For the text-containing cell, return its midpoint in (x, y) coordinate format. 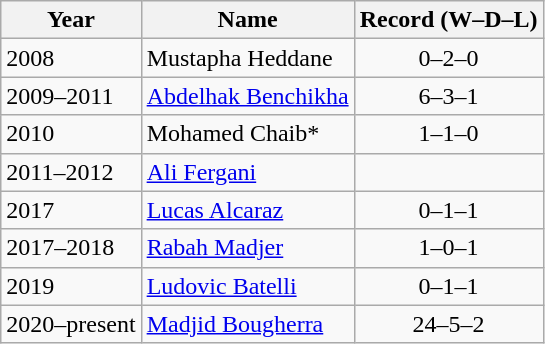
1–0–1 (448, 248)
Mustapha Heddane (248, 58)
Rabah Madjer (248, 248)
Mohamed Chaib* (248, 134)
Lucas Alcaraz (248, 210)
Record (W–D–L) (448, 20)
1–1–0 (448, 134)
Name (248, 20)
2010 (71, 134)
2008 (71, 58)
Year (71, 20)
2020–present (71, 324)
2011–2012 (71, 172)
Madjid Bougherra (248, 324)
24–5–2 (448, 324)
Ludovic Batelli (248, 286)
2017 (71, 210)
0–2–0 (448, 58)
2009–2011 (71, 96)
Ali Fergani (248, 172)
2019 (71, 286)
Abdelhak Benchikha (248, 96)
6–3–1 (448, 96)
2017–2018 (71, 248)
